Detect which cell encompasses the target text, then output its (X, Y) center coordinate. 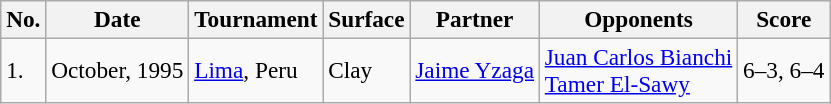
Jaime Yzaga (474, 70)
1. (24, 70)
Lima, Peru (256, 70)
No. (24, 19)
Clay (366, 70)
Juan Carlos Bianchi Tamer El-Sawy (638, 70)
Surface (366, 19)
Score (784, 19)
6–3, 6–4 (784, 70)
Partner (474, 19)
Tournament (256, 19)
October, 1995 (118, 70)
Opponents (638, 19)
Date (118, 19)
